Detect which cell encompasses the target text, then output its (X, Y) center coordinate. 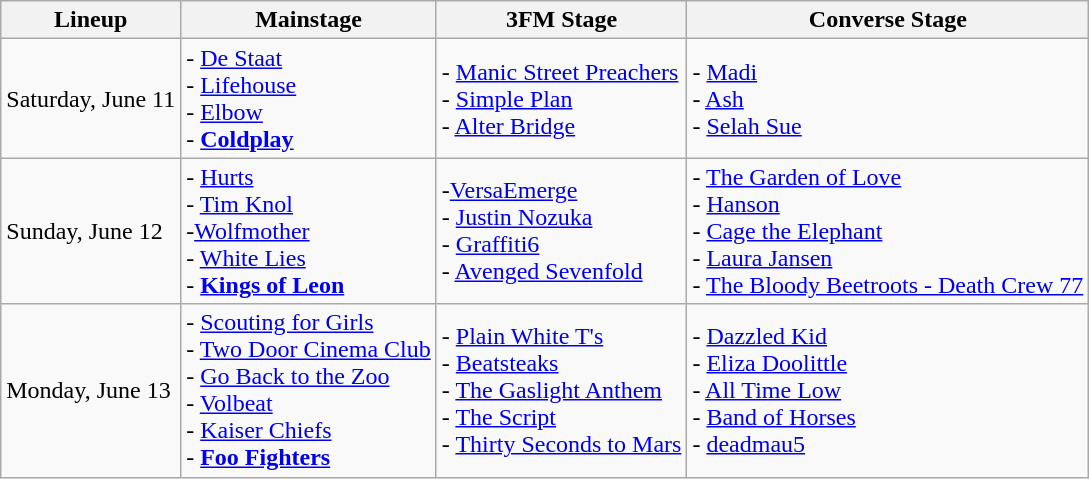
Lineup (91, 20)
3FM Stage (562, 20)
Converse Stage (888, 20)
-VersaEmerge- Justin Nozuka- Graffiti6- Avenged Sevenfold (562, 231)
- The Garden of Love- Hanson- Cage the Elephant- Laura Jansen- The Bloody Beetroots - Death Crew 77 (888, 231)
- Scouting for Girls- Two Door Cinema Club- Go Back to the Zoo- Volbeat- Kaiser Chiefs- Foo Fighters (309, 390)
- De Staat- Lifehouse- Elbow- Coldplay (309, 98)
Mainstage (309, 20)
- Dazzled Kid- Eliza Doolittle- All Time Low- Band of Horses- deadmau5 (888, 390)
Sunday, June 12 (91, 231)
- Plain White T's- Beatsteaks- The Gaslight Anthem- The Script- Thirty Seconds to Mars (562, 390)
- Manic Street Preachers- Simple Plan- Alter Bridge (562, 98)
- Hurts- Tim Knol-Wolfmother- White Lies- Kings of Leon (309, 231)
Saturday, June 11 (91, 98)
Monday, June 13 (91, 390)
- Madi- Ash- Selah Sue (888, 98)
